From the cell containing the given text, extract its center point as [X, Y] coordinate. 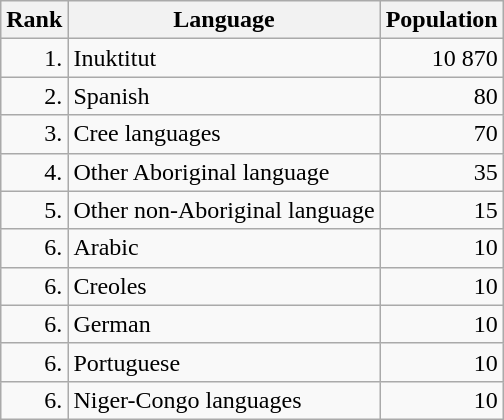
Population [442, 20]
2. [34, 96]
4. [34, 172]
5. [34, 210]
Cree languages [224, 134]
Arabic [224, 248]
German [224, 324]
Other non-Aboriginal language [224, 210]
Niger-Congo languages [224, 400]
15 [442, 210]
1. [34, 58]
Other Aboriginal language [224, 172]
Creoles [224, 286]
Spanish [224, 96]
3. [34, 134]
Rank [34, 20]
Inuktitut [224, 58]
Portuguese [224, 362]
35 [442, 172]
80 [442, 96]
Language [224, 20]
10 870 [442, 58]
70 [442, 134]
